Return [x, y] of the center of cell containing provided text 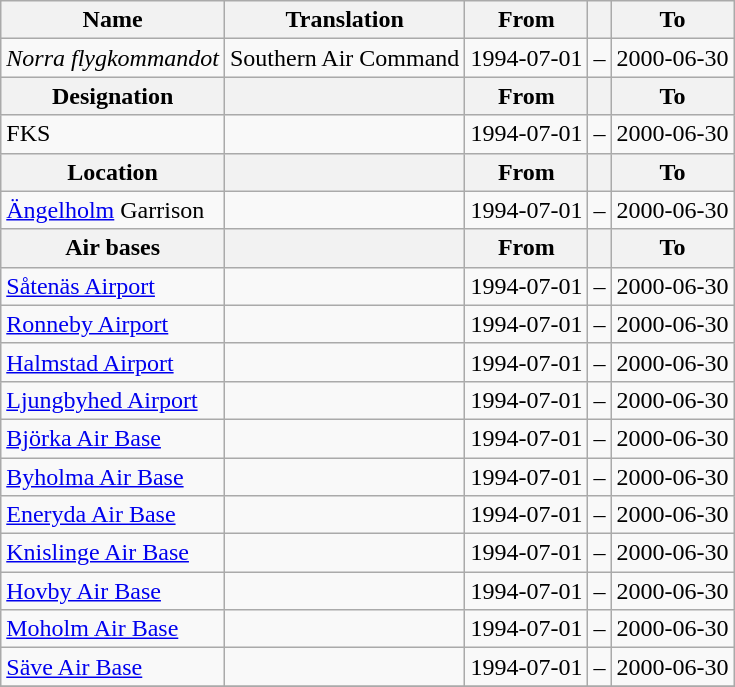
Eneryda Air Base [113, 515]
Moholm Air Base [113, 629]
Translation [344, 20]
Southern Air Command [344, 58]
Location [113, 172]
Norra flygkommandot [113, 58]
Name [113, 20]
Ängelholm Garrison [113, 210]
Björka Air Base [113, 438]
Air bases [113, 248]
Hovby Air Base [113, 591]
Säve Air Base [113, 667]
Ronneby Airport [113, 324]
Byholma Air Base [113, 477]
Knislinge Air Base [113, 553]
Halmstad Airport [113, 362]
FKS [113, 134]
Ljungbyhed Airport [113, 400]
Designation [113, 96]
Såtenäs Airport [113, 286]
